For the text-containing cell, return its midpoint in (X, Y) coordinate format. 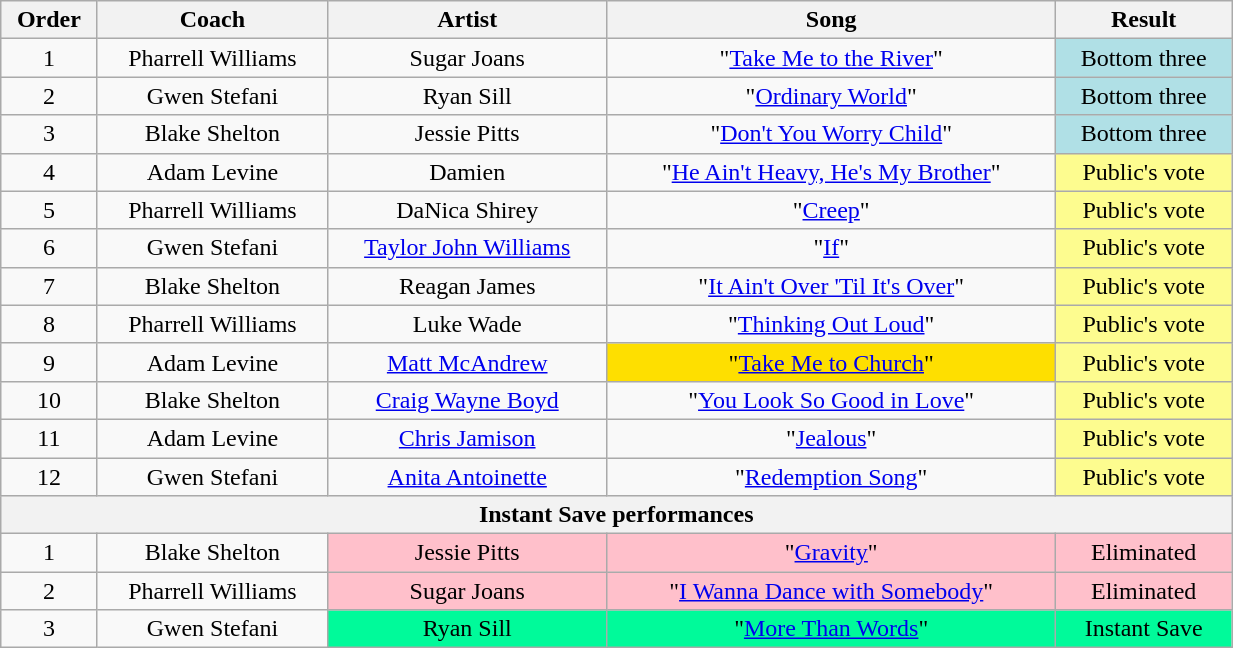
12 (49, 477)
Taylor John Williams (468, 248)
"Redemption Song" (832, 477)
"Don't You Worry Child" (832, 134)
Craig Wayne Boyd (468, 400)
"I Wanna Dance with Somebody" (832, 591)
Artist (468, 20)
9 (49, 362)
5 (49, 210)
8 (49, 324)
6 (49, 248)
Reagan James (468, 286)
Matt McAndrew (468, 362)
10 (49, 400)
"Take Me to Church" (832, 362)
"It Ain't Over 'Til It's Over" (832, 286)
"More Than Words" (832, 629)
Anita Antoinette (468, 477)
4 (49, 172)
Instant Save (1144, 629)
Song (832, 20)
"Thinking Out Loud" (832, 324)
Result (1144, 20)
Luke Wade (468, 324)
"Take Me to the River" (832, 58)
7 (49, 286)
"Ordinary World" (832, 96)
Chris Jamison (468, 438)
Damien (468, 172)
Coach (212, 20)
11 (49, 438)
Order (49, 20)
"Creep" (832, 210)
"If" (832, 248)
"You Look So Good in Love" (832, 400)
"He Ain't Heavy, He's My Brother" (832, 172)
Instant Save performances (616, 515)
"Jealous" (832, 438)
"Gravity" (832, 553)
DaNica Shirey (468, 210)
